Output the (X, Y) coordinate of the center of the cell containing the given text.  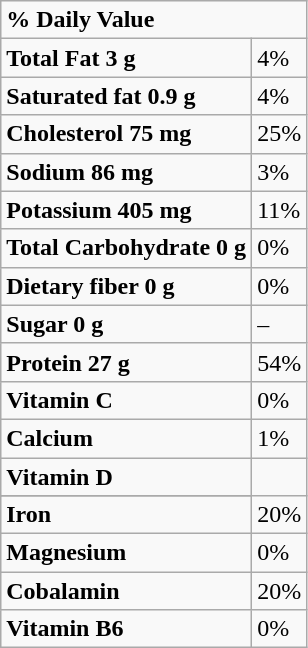
Vitamin B6 (126, 629)
Vitamin C (126, 400)
Protein 27 g (126, 362)
1% (280, 438)
Potassium 405 mg (126, 210)
Cholesterol 75 mg (126, 134)
– (280, 324)
Sugar 0 g (126, 324)
Cobalamin (126, 591)
54% (280, 362)
Vitamin D (126, 477)
Saturated fat 0.9 g (126, 96)
25% (280, 134)
Sodium 86 mg (126, 172)
Total Carbohydrate 0 g (126, 248)
Dietary fiber 0 g (126, 286)
11% (280, 210)
Total Fat 3 g (126, 58)
Calcium (126, 438)
Iron (126, 515)
3% (280, 172)
% Daily Value (154, 20)
Magnesium (126, 553)
